Detect which cell encompasses the target text, then output its (x, y) center coordinate. 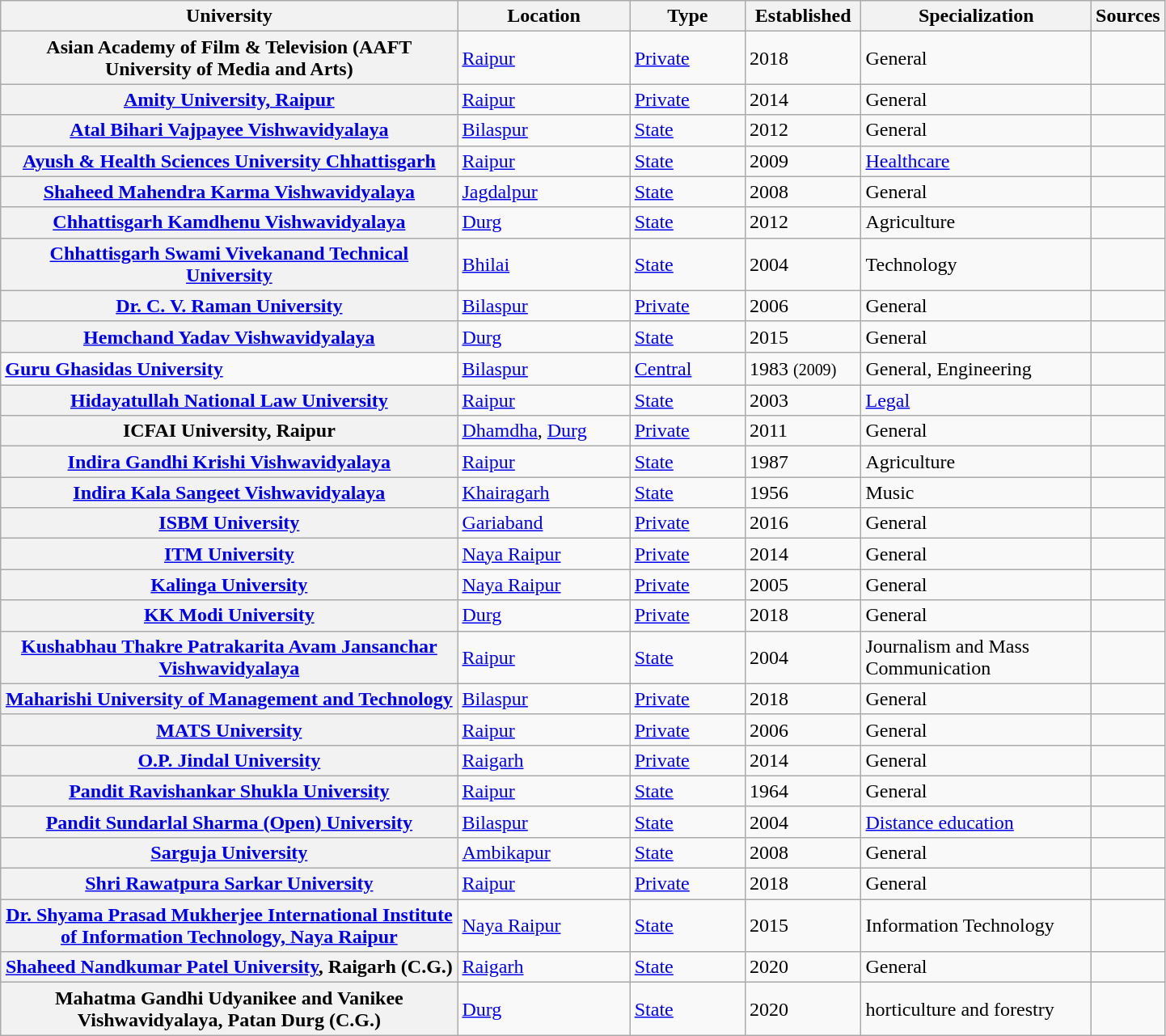
Bhilai (543, 264)
Music (977, 493)
1964 (803, 791)
Shaheed Mahendra Karma Vishwavidyalaya (230, 192)
Guru Ghasidas University (230, 368)
1987 (803, 462)
Pandit Sundarlal Sharma (Open) University (230, 822)
Location (543, 16)
Hemchand Yadav Vishwavidyalaya (230, 336)
Gariaband (543, 523)
Dhamdha, Durg (543, 431)
Mahatma Gandhi Udyanikee and Vanikee Vishwavidyalaya, Patan Durg (C.G.) (230, 1009)
Distance education (977, 822)
2016 (803, 523)
horticulture and forestry (977, 1009)
Amity University, Raipur (230, 99)
2005 (803, 585)
1956 (803, 493)
Chhattisgarh Kamdhenu Vishwavidyalaya (230, 222)
2009 (803, 161)
Sources (1129, 16)
Sarguja University (230, 852)
ICFAI University, Raipur (230, 431)
Pandit Ravishankar Shukla University (230, 791)
O.P. Jindal University (230, 760)
Ayush & Health Sciences University Chhattisgarh (230, 161)
Kalinga University (230, 585)
Specialization (977, 16)
Chhattisgarh Swami Vivekanand Technical University (230, 264)
Technology (977, 264)
Indira Kala Sangeet Vishwavidyalaya (230, 493)
Legal (977, 400)
Hidayatullah National Law University (230, 400)
Healthcare (977, 161)
Type (687, 16)
Dr. Shyama Prasad Mukherjee International Institute of Information Technology, Naya Raipur (230, 925)
Jagdalpur (543, 192)
ITM University (230, 554)
Indira Gandhi Krishi Vishwavidyalaya (230, 462)
Ambikapur (543, 852)
Shri Rawatpura Sarkar University (230, 884)
KK Modi University (230, 615)
Asian Academy of Film & Television (AAFT University of Media and Arts) (230, 58)
2011 (803, 431)
Atal Bihari Vajpayee Vishwavidyalaya (230, 130)
Journalism and Mass Communication (977, 657)
MATS University (230, 729)
Information Technology (977, 925)
1983 (2009) (803, 368)
Kushabhau Thakre Patrakarita Avam Jansanchar Vishwavidyalaya (230, 657)
Dr. C. V. Raman University (230, 306)
Maharishi University of Management and Technology (230, 699)
Established (803, 16)
ISBM University (230, 523)
General, Engineering (977, 368)
Khairagarh (543, 493)
2003 (803, 400)
University (230, 16)
Central (687, 368)
Shaheed Nandkumar Patel University, Raigarh (C.G.) (230, 967)
